From the cell containing the given text, extract its center point as (X, Y) coordinate. 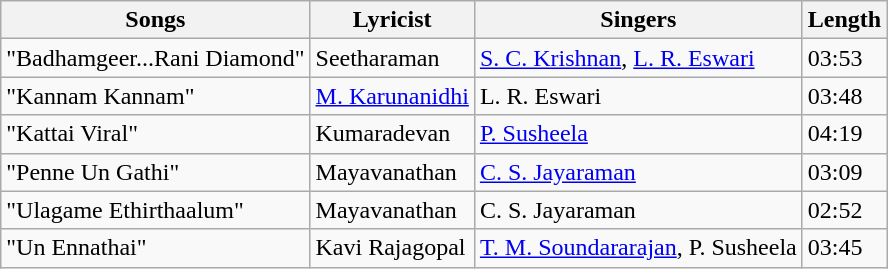
Length (844, 20)
02:52 (844, 210)
"Kattai Viral" (156, 134)
04:19 (844, 134)
Kavi Rajagopal (392, 248)
"Penne Un Gathi" (156, 172)
P. Susheela (638, 134)
Kumaradevan (392, 134)
Singers (638, 20)
Lyricist (392, 20)
03:45 (844, 248)
"Un Ennathai" (156, 248)
03:53 (844, 58)
03:48 (844, 96)
S. C. Krishnan, L. R. Eswari (638, 58)
"Badhamgeer...Rani Diamond" (156, 58)
Seetharaman (392, 58)
"Kannam Kannam" (156, 96)
Songs (156, 20)
L. R. Eswari (638, 96)
"Ulagame Ethirthaalum" (156, 210)
03:09 (844, 172)
T. M. Soundararajan, P. Susheela (638, 248)
M. Karunanidhi (392, 96)
